Scan for the cell matching the given text and deliver its [X, Y] coordinate at center. 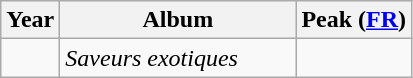
Year [30, 20]
Saveurs exotiques [178, 58]
Peak (FR) [354, 20]
Album [178, 20]
